Identify which cell holds the provided text, then report its [X, Y] central coordinate. 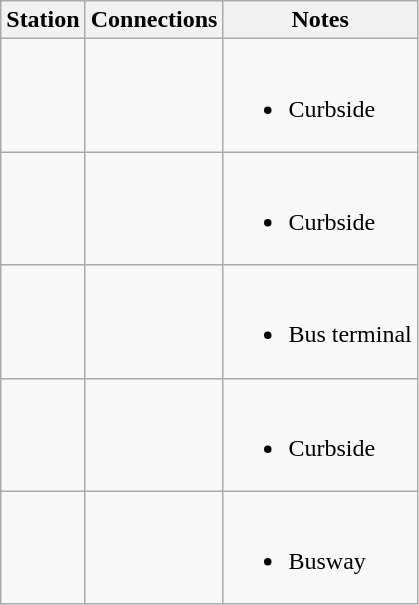
Station [43, 20]
Busway [320, 548]
Connections [154, 20]
Notes [320, 20]
Bus terminal [320, 322]
